Detect which cell encompasses the target text, then output its [X, Y] center coordinate. 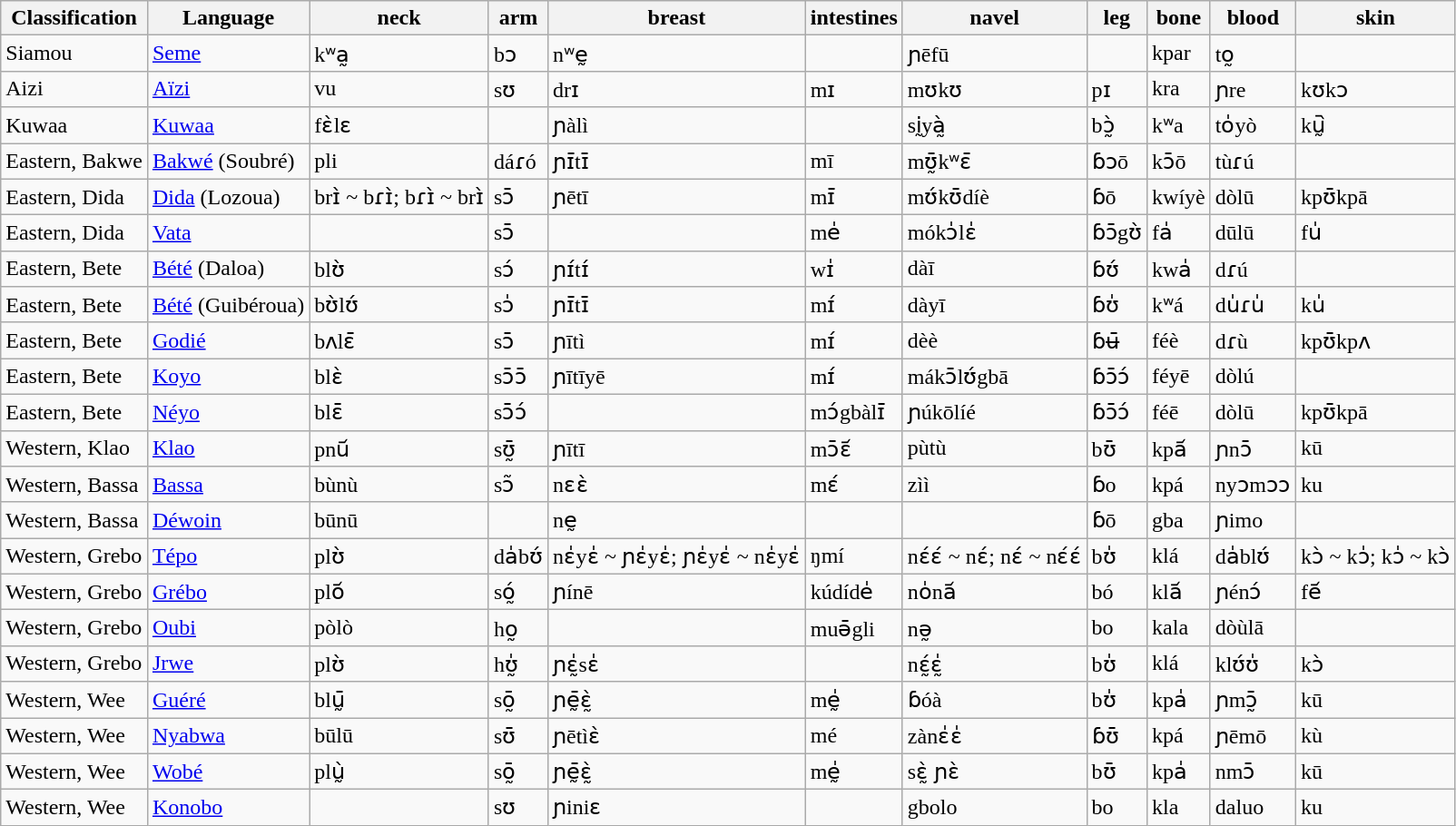
to̍yò [1253, 125]
ɓɔ̄gʊ̀ [1117, 233]
Bakwé (Soubré) [228, 162]
sɔ̃ [517, 485]
sʊ̰̄ [517, 448]
skin [1376, 18]
no̍na᷄ [995, 592]
ɲɪ́tɪ́ [677, 269]
leg [1117, 18]
da̍blʊ́ [1253, 556]
Siamou [74, 54]
kwa̍ [1179, 269]
ho̰ [517, 628]
ɓʉ̄ [1117, 340]
gbolo [995, 808]
ɓɔō [1117, 162]
kù [1376, 735]
só̰ [517, 592]
nmɔ̄ [1253, 772]
kla [1179, 808]
mʊ́kʊ̄díè [995, 197]
gba [1179, 520]
kʊkɔ [1376, 89]
Tépo [228, 556]
arm [517, 18]
sʊ̄ [517, 735]
būnū [399, 520]
tùɾú [1253, 162]
ɲimo [1253, 520]
Western, Klao [74, 448]
fɛ̀lɛ [399, 125]
kɔ̄ō [1179, 162]
kwíyè [1179, 197]
muə̄gli [853, 628]
būlū [399, 735]
da̍bʊ́ [517, 556]
dūlū [1253, 233]
klʊ́ʊ̍ [1253, 664]
kɔ̀ [1376, 664]
Konobo [228, 808]
Vata [228, 233]
plṵ̀ [399, 772]
mɔ̄ɛ᷄ [853, 448]
Bété (Daloa) [228, 269]
Grébo [228, 592]
sɔ̄ɔ́ [517, 412]
hʊ̰̍ [517, 664]
me̍ [853, 233]
wɪ̍ [853, 269]
mé [853, 735]
bɔ [517, 54]
ɲàlì [677, 125]
kpar [1179, 54]
ɓʊ́ [1117, 269]
ɲētìɛ̀ [677, 735]
ɓo [1117, 485]
ɲītīyē [677, 377]
sɔ́ [517, 269]
nḛ [677, 520]
Néyo [228, 412]
dàī [995, 269]
dɾù [1253, 340]
dòlú [1253, 377]
pnu᷄ [399, 448]
dàyī [995, 305]
nʷḛ [677, 54]
ɲre [1253, 89]
kpʊ̄kpʌ [1376, 340]
blṵ̄ [399, 700]
neck [399, 18]
mʊkʊ [995, 89]
blood [1253, 18]
ɲēmō [1253, 735]
nyɔmɔɔ [1253, 485]
sḭyà̰ [995, 125]
ɲītī [677, 448]
fa̍ [1179, 233]
kala [1179, 628]
plo᷄ [399, 592]
Jrwe [228, 664]
kʷa [1179, 125]
navel [995, 18]
kʷá [1179, 305]
daluo [1253, 808]
Déwoin [228, 520]
Aizi [74, 89]
ɲnɔ̄ [1253, 448]
ɲiniɛ [677, 808]
ɲītì [677, 340]
ɲɛ̰̍sɛ̍ [677, 664]
dèè [995, 340]
brɪ̀ ~ bɾɪ̀; bɾɪ̀ ~ brɪ̀ [399, 197]
vu [399, 89]
mákɔ̄lʊ́gbā [995, 377]
Eastern, Bakwe [74, 162]
fu̍ [1376, 233]
dɾú [1253, 269]
Godié [228, 340]
intestines [853, 18]
zànɛ̍ɛ̍ [995, 735]
Klao [228, 448]
blɛ̄ [399, 412]
Aïzi [228, 89]
Classification [74, 18]
ku̍ [1376, 305]
sɔ̍ [517, 305]
drɪ [677, 89]
bɔ̰̀ [1117, 125]
ɲmɔ̰̄ [1253, 700]
blʊ̀ [399, 269]
pɪ [1117, 89]
dòùlā [1253, 628]
nɛɛ̀ [677, 485]
pòlò [399, 628]
zìì [995, 485]
pli [399, 162]
kra [1179, 89]
kúdíde̍ [853, 592]
Language [228, 18]
pùtù [995, 448]
féè [1179, 340]
mɛ́ [853, 485]
sɔ̄ɔ̄ [517, 377]
bʊ̀lʊ́ [399, 305]
bone [1179, 18]
sɛ̰̀ ɲɛ̀ [995, 772]
mī [853, 162]
nɛ̍yɛ̍ ~ ɲɛ̍yɛ̍; ɲɛ̍yɛ̍ ~ nɛ̍yɛ̍ [677, 556]
kṵ᷆ [1376, 125]
Koyo [228, 377]
nɛ́ɛ́ ~ nɛ́; nɛ́ ~ nɛ́ɛ́ [995, 556]
ɓʊ̄ [1117, 735]
Oubi [228, 628]
Guéré [228, 700]
to̰ [1253, 54]
Seme [228, 54]
ɲēfū [995, 54]
kpa᷄ [1179, 448]
nə̰ [995, 628]
ɲúkōlíé [995, 412]
ɲénɔ́ [1253, 592]
bʌlɛ̄ [399, 340]
Bassa [228, 485]
kɔ̀ ~ kɔ̍; kɔ̍ ~ kɔ̀ [1376, 556]
blɛ̀ [399, 377]
Dida (Lozoua) [228, 197]
mókɔ̍lɛ̍ [995, 233]
mɪ̄ [853, 197]
ɲētī [677, 197]
nɛ̰́ɛ̰̍ [995, 664]
bùnù [399, 485]
dáɾó [517, 162]
ɓóà [995, 700]
féē [1179, 412]
Wobé [228, 772]
Nyabwa [228, 735]
kʷa̰ [399, 54]
du̍ɾu̍ [1253, 305]
fe᷄ [1376, 592]
breast [677, 18]
mɪ [853, 89]
ŋmí [853, 556]
mɔ́gbàlɪ̄ [853, 412]
ɲínē [677, 592]
mʊ̰̄kʷɛ̄ [995, 162]
kla᷄ [1179, 592]
ɓʊ̍ [1117, 305]
Bété (Guibéroua) [228, 305]
bó [1117, 592]
féyē [1179, 377]
